For the text-containing cell, return its midpoint in (x, y) coordinate format. 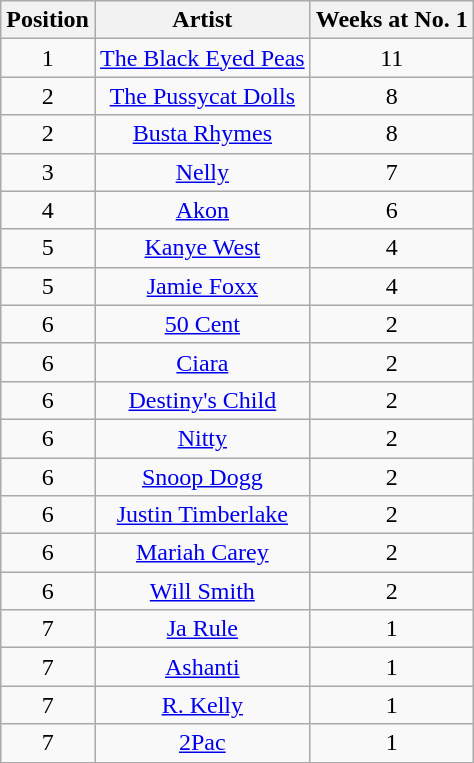
Destiny's Child (202, 400)
Will Smith (202, 591)
Justin Timberlake (202, 515)
Akon (202, 210)
Weeks at No. 1 (392, 20)
Nitty (202, 438)
3 (48, 172)
The Pussycat Dolls (202, 96)
Jamie Foxx (202, 286)
50 Cent (202, 324)
Ashanti (202, 667)
Kanye West (202, 248)
Snoop Dogg (202, 477)
Ja Rule (202, 629)
11 (392, 58)
2Pac (202, 743)
R. Kelly (202, 705)
Position (48, 20)
Mariah Carey (202, 553)
Nelly (202, 172)
Busta Rhymes (202, 134)
Artist (202, 20)
Ciara (202, 362)
The Black Eyed Peas (202, 58)
